Locate the cell with the specified text and output its [X, Y] center coordinate. 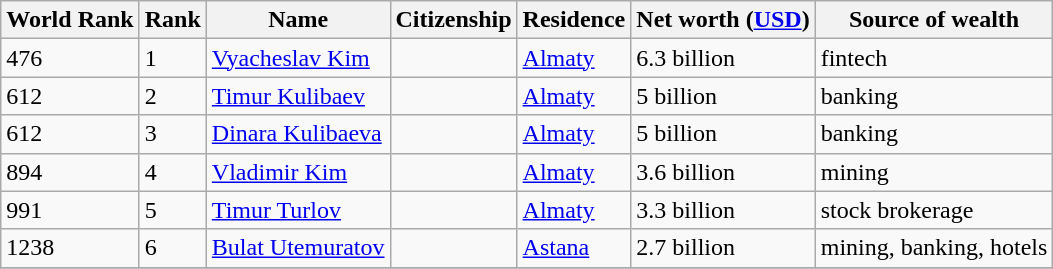
4 [172, 172]
991 [70, 210]
3 [172, 134]
fintech [934, 58]
Residence [574, 20]
mining [934, 172]
1 [172, 58]
5 [172, 210]
World Rank [70, 20]
476 [70, 58]
2.7 billion [723, 248]
stock brokerage [934, 210]
Timur Turlov [298, 210]
Dinara Kulibaeva [298, 134]
1238 [70, 248]
mining, banking, hotels [934, 248]
Source of wealth [934, 20]
Rank [172, 20]
Net worth (USD) [723, 20]
Timur Kulibaev [298, 96]
Name [298, 20]
6 [172, 248]
2 [172, 96]
3.3 billion [723, 210]
6.3 billion [723, 58]
894 [70, 172]
3.6 billion [723, 172]
Vladimir Kim [298, 172]
Citizenship [454, 20]
Bulat Utemuratov [298, 248]
Astana [574, 248]
Vyacheslav Kim [298, 58]
